Provide the (X, Y) coordinate of the cell's center where the given text is located.  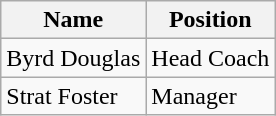
Strat Foster (74, 96)
Byrd Douglas (74, 58)
Manager (210, 96)
Position (210, 20)
Head Coach (210, 58)
Name (74, 20)
